For the text-containing cell, return its midpoint in (x, y) coordinate format. 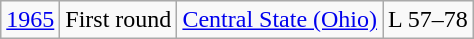
Central State (Ohio) (280, 20)
L 57–78 (428, 20)
1965 (30, 20)
First round (118, 20)
